Identify which cell holds the provided text, then report its (X, Y) central coordinate. 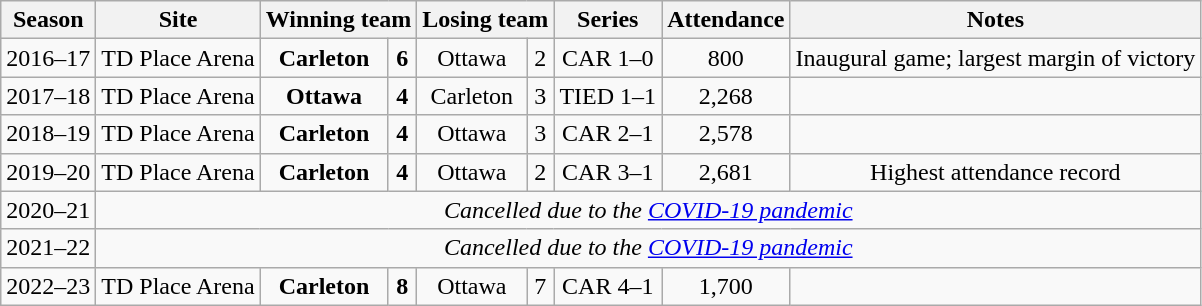
2,681 (726, 172)
6 (402, 58)
Losing team (486, 20)
2017–18 (48, 96)
1,700 (726, 286)
Inaugural game; largest margin of victory (996, 58)
CAR 2–1 (608, 134)
2,268 (726, 96)
Series (608, 20)
Winning team (338, 20)
8 (402, 286)
Season (48, 20)
2022–23 (48, 286)
Attendance (726, 20)
2016–17 (48, 58)
TIED 1–1 (608, 96)
2021–22 (48, 248)
CAR 3–1 (608, 172)
CAR 4–1 (608, 286)
Highest attendance record (996, 172)
Site (178, 20)
2020–21 (48, 210)
CAR 1–0 (608, 58)
7 (540, 286)
800 (726, 58)
2019–20 (48, 172)
2018–19 (48, 134)
2,578 (726, 134)
Notes (996, 20)
